Locate the cell with the specified text and output its [X, Y] center coordinate. 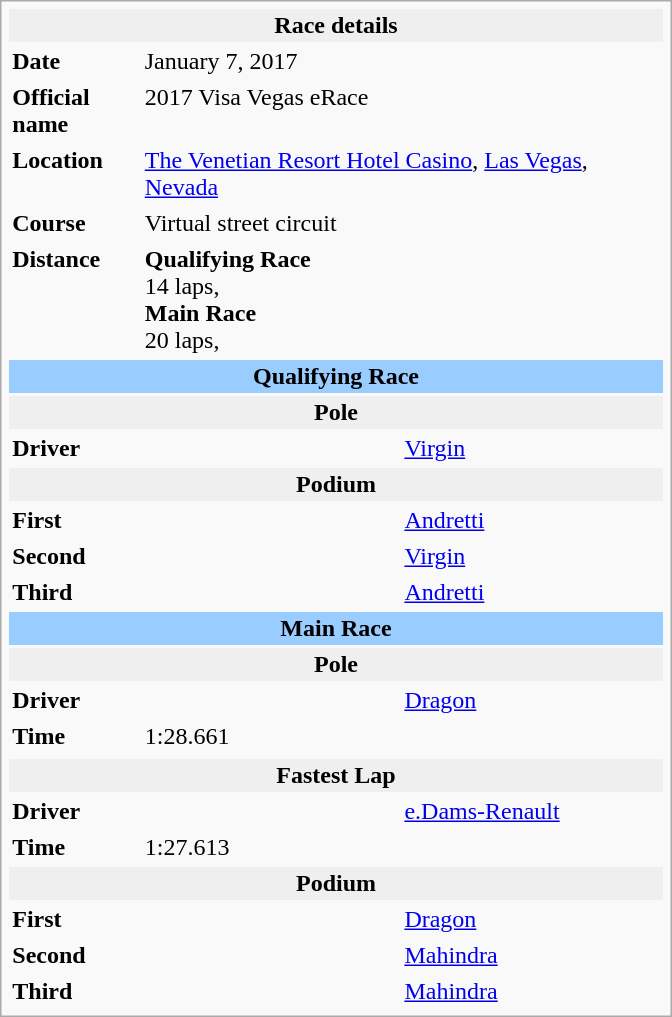
1:28.661 [402, 736]
2017 Visa Vegas eRace [402, 111]
January 7, 2017 [270, 62]
1:27.613 [402, 848]
Virtual street circuit [402, 224]
Qualifying Race14 laps, Main Race20 laps, [402, 300]
Official name [74, 111]
Fastest Lap [336, 776]
Location [74, 174]
Main Race [336, 628]
Distance [74, 300]
Date [74, 62]
Course [74, 224]
The Venetian Resort Hotel Casino, Las Vegas, Nevada [402, 174]
Qualifying Race [336, 376]
e.Dams-Renault [532, 812]
Race details [336, 26]
